Scan for the cell matching the given text and deliver its (X, Y) coordinate at center. 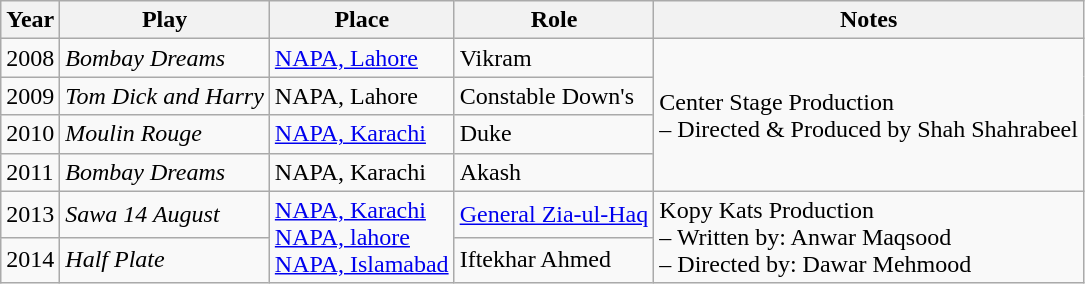
Kopy Kats Production – Written by: Anwar Maqsood – Directed by: Dawar Mehmood (869, 237)
Iftekhar Ahmed (554, 260)
Tom Dick and Harry (165, 96)
Play (165, 20)
Moulin Rouge (165, 134)
Constable Down's (554, 96)
Year (30, 20)
2008 (30, 58)
Duke (554, 134)
General Zia-ul-Haq (554, 214)
Center Stage Production – Directed & Produced by Shah Shahrabeel (869, 115)
2013 (30, 214)
Notes (869, 20)
2014 (30, 260)
Vikram (554, 58)
Half Plate (165, 260)
2009 (30, 96)
Place (362, 20)
2010 (30, 134)
2011 (30, 172)
Sawa 14 August (165, 214)
Role (554, 20)
Akash (554, 172)
NAPA, Karachi NAPA, lahoreNAPA, Islamabad (362, 237)
